For the text-containing cell, return its midpoint in (X, Y) coordinate format. 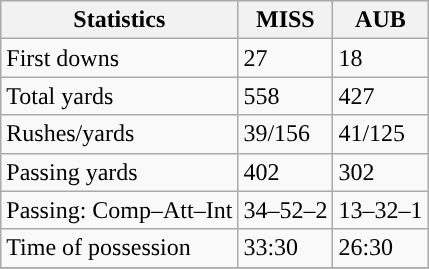
18 (380, 58)
13–32–1 (380, 210)
First downs (120, 58)
Passing yards (120, 172)
27 (286, 58)
39/156 (286, 134)
AUB (380, 20)
427 (380, 96)
558 (286, 96)
402 (286, 172)
34–52–2 (286, 210)
26:30 (380, 248)
Time of possession (120, 248)
Total yards (120, 96)
302 (380, 172)
33:30 (286, 248)
Rushes/yards (120, 134)
41/125 (380, 134)
Passing: Comp–Att–Int (120, 210)
Statistics (120, 20)
MISS (286, 20)
